Capture the cell that displays the provided text and extract its [x, y] central coordinate. 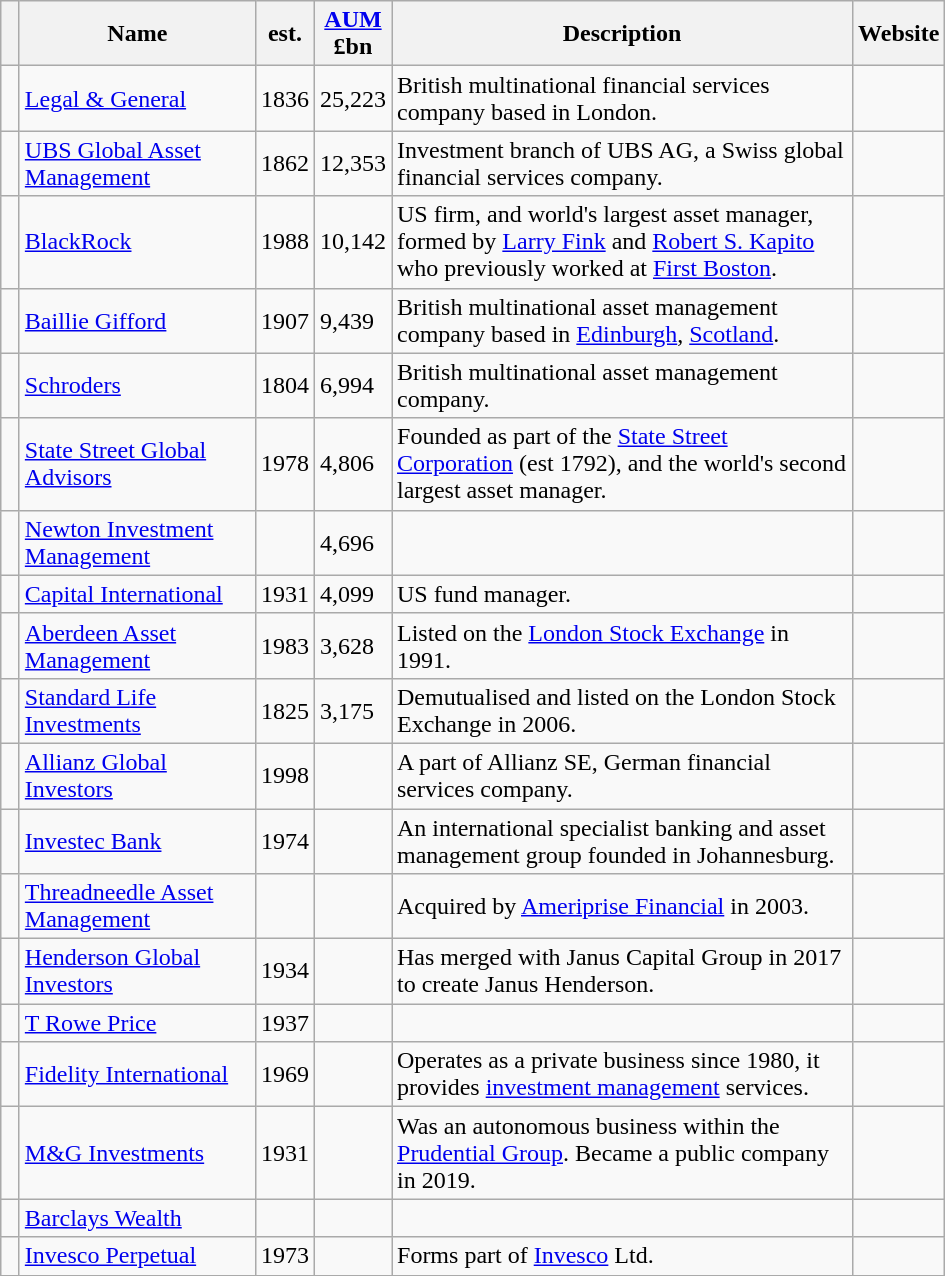
A part of Allianz SE, German financial services company. [622, 776]
Website [899, 34]
10,142 [352, 242]
M&G Investments [137, 1153]
BlackRock [137, 242]
Legal & General [137, 98]
1969 [284, 1074]
UBS Global Asset Management [137, 164]
3,175 [352, 710]
State Street Global Advisors [137, 464]
1907 [284, 320]
Has merged with Janus Capital Group in 2017 to create Janus Henderson. [622, 972]
3,628 [352, 646]
British multinational financial services company based in London. [622, 98]
Threadneedle Asset Management [137, 906]
Listed on the London Stock Exchange in 1991. [622, 646]
1988 [284, 242]
Henderson Global Investors [137, 972]
British multinational asset management company based in Edinburgh, Scotland. [622, 320]
1937 [284, 1023]
4,806 [352, 464]
1974 [284, 840]
1973 [284, 1256]
1998 [284, 776]
US fund manager. [622, 594]
British multinational asset management company. [622, 386]
Investment branch of UBS AG, a Swiss global financial services company. [622, 164]
4,696 [352, 542]
Baillie Gifford [137, 320]
Investec Bank [137, 840]
Demutualised and listed on the London Stock Exchange in 2006. [622, 710]
An international specialist banking and asset management group founded in Johannesburg. [622, 840]
T Rowe Price [137, 1023]
Allianz Global Investors [137, 776]
Name [137, 34]
Acquired by Ameriprise Financial in 2003. [622, 906]
1978 [284, 464]
1983 [284, 646]
1862 [284, 164]
9,439 [352, 320]
25,223 [352, 98]
Operates as a private business since 1980, it provides investment management services. [622, 1074]
Standard Life Investments [137, 710]
12,353 [352, 164]
Forms part of Invesco Ltd. [622, 1256]
Schroders [137, 386]
6,994 [352, 386]
Invesco Perpetual [137, 1256]
Was an autonomous business within the Prudential Group. Became a public company in 2019. [622, 1153]
4,099 [352, 594]
Aberdeen Asset Management [137, 646]
US firm, and world's largest asset manager, formed by Larry Fink and Robert S. Kapito who previously worked at First Boston. [622, 242]
1804 [284, 386]
Fidelity International [137, 1074]
1836 [284, 98]
Capital International [137, 594]
1825 [284, 710]
est. [284, 34]
Description [622, 34]
Newton Investment Management [137, 542]
Barclays Wealth [137, 1218]
1934 [284, 972]
AUM £bn [352, 34]
Founded as part of the State Street Corporation (est 1792), and the world's second largest asset manager. [622, 464]
